Output the [x, y] coordinate of the center of the cell containing the given text.  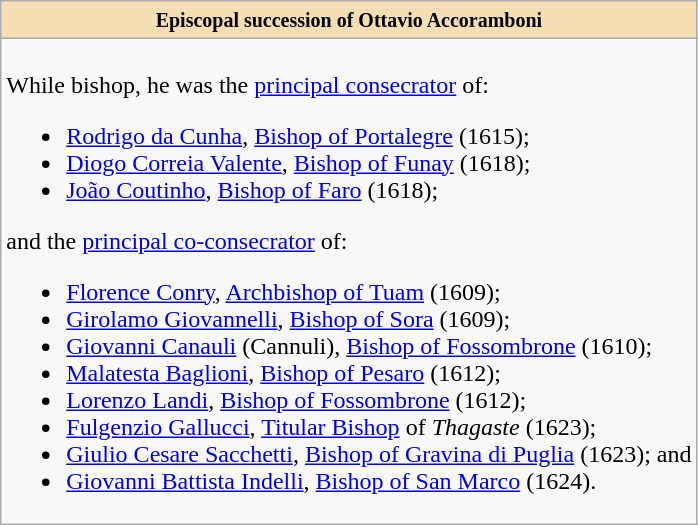
Episcopal succession of Ottavio Accoramboni [349, 20]
